Pinpoint the cell where the given text exists, returning its [x, y] midpoint coordinate. 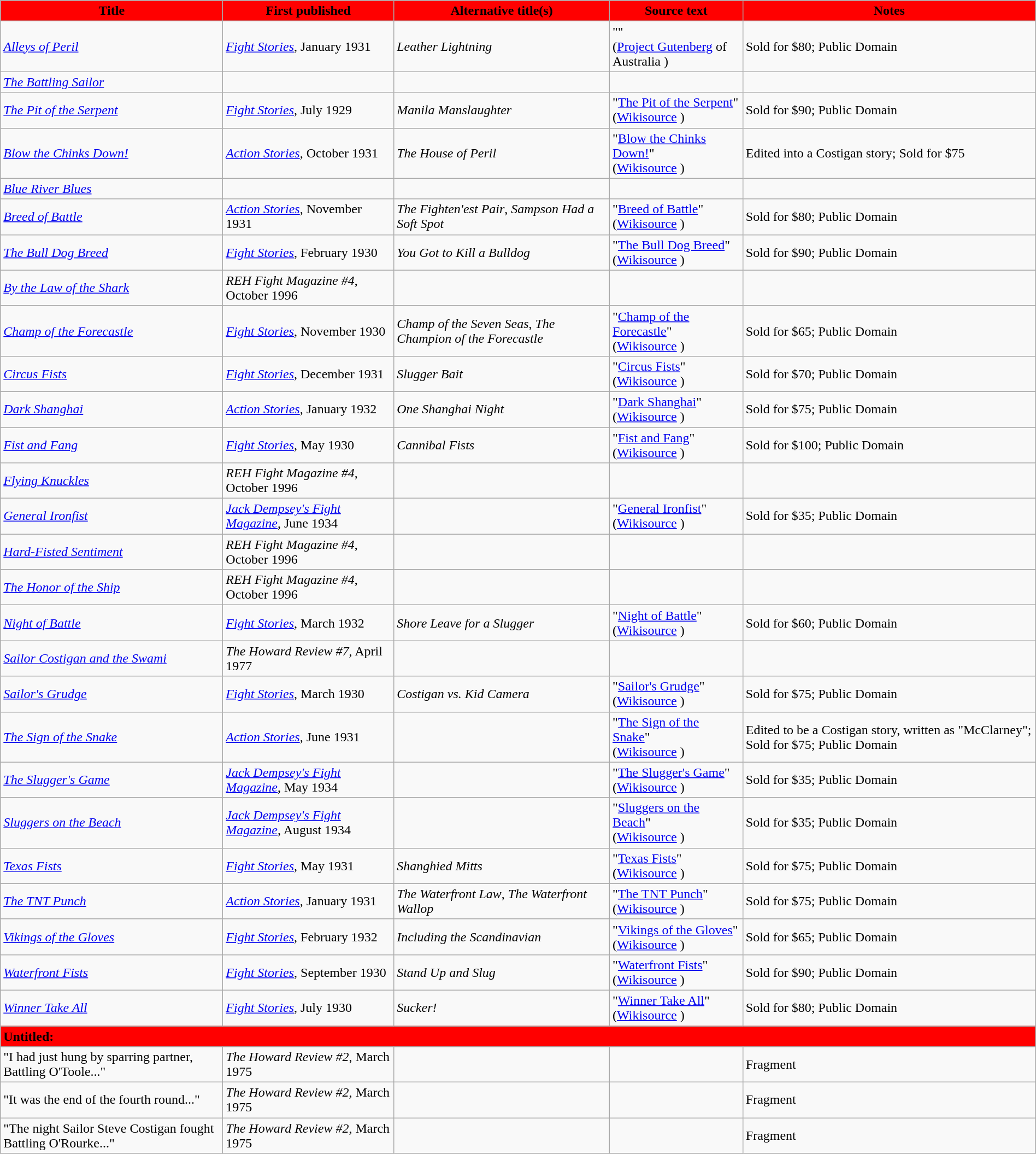
Fight Stories, May 1931 [308, 866]
Night of Battle [111, 623]
"Texas Fists" (Wikisource ) [676, 866]
"Breed of Battle" (Wikisource ) [676, 216]
Fight Stories, December 1931 [308, 374]
Alternative title(s) [502, 11]
Sluggers on the Beach [111, 823]
Sold for $70; Public Domain [889, 374]
Sold for $60; Public Domain [889, 623]
Fight Stories, January 1931 [308, 46]
The Waterfront Law, The Waterfront Wallop [502, 901]
"The Sign of the Snake" (Wikisource ) [676, 737]
First published [308, 11]
Shore Leave for a Slugger [502, 623]
General Ironfist [111, 516]
"Night of Battle" (Wikisource ) [676, 623]
The Fighten'est Pair, Sampson Had a Soft Spot [502, 216]
One Shanghai Night [502, 409]
Texas Fists [111, 866]
Edited to be a Costigan story, written as "McClarney"; Sold for $75; Public Domain [889, 737]
"Vikings of the Gloves" (Wikisource ) [676, 937]
Action Stories, June 1931 [308, 737]
Stand Up and Slug [502, 972]
"The TNT Punch" (Wikisource ) [676, 901]
Action Stories, January 1931 [308, 901]
Fight Stories, July 1929 [308, 110]
The Pit of the Serpent [111, 110]
Vikings of the Gloves [111, 937]
Jack Dempsey's Fight Magazine, August 1934 [308, 823]
"I had just hung by sparring partner, Battling O'Toole..." [111, 1065]
The House of Peril [502, 153]
"The Slugger's Game" (Wikisource ) [676, 780]
Alleys of Peril [111, 46]
"Fist and Fang" (Wikisource ) [676, 445]
"The Pit of the Serpent" (Wikisource ) [676, 110]
"Dark Shanghai" (Wikisource ) [676, 409]
"General Ironfist" (Wikisource ) [676, 516]
Including the Scandinavian [502, 937]
Fight Stories, February 1930 [308, 253]
Jack Dempsey's Fight Magazine, May 1934 [308, 780]
Blow the Chinks Down! [111, 153]
Slugger Bait [502, 374]
"Sluggers on the Beach" (Wikisource ) [676, 823]
Fight Stories, September 1930 [308, 972]
Blue River Blues [111, 189]
Fight Stories, February 1932 [308, 937]
"Circus Fists" (Wikisource ) [676, 374]
The Howard Review #7, April 1977 [308, 658]
"Waterfront Fists" (Wikisource ) [676, 972]
The Slugger's Game [111, 780]
Jack Dempsey's Fight Magazine, June 1934 [308, 516]
Costigan vs. Kid Camera [502, 694]
Action Stories, January 1932 [308, 409]
Hard-Fisted Sentiment [111, 552]
Waterfront Fists [111, 972]
Sold for $100; Public Domain [889, 445]
The Bull Dog Breed [111, 253]
The Battling Sailor [111, 82]
Winner Take All [111, 1008]
"It was the end of the fourth round..." [111, 1100]
Flying Knuckles [111, 481]
Leather Lightning [502, 46]
"Champ of the Forecastle" (Wikisource ) [676, 331]
Edited into a Costigan story; Sold for $75 [889, 153]
Breed of Battle [111, 216]
"Winner Take All" (Wikisource ) [676, 1008]
The TNT Punch [111, 901]
Shanghied Mitts [502, 866]
Sucker! [502, 1008]
Fight Stories, March 1932 [308, 623]
"The Bull Dog Breed" (Wikisource ) [676, 253]
"Sailor's Grudge" (Wikisource ) [676, 694]
Fight Stories, November 1930 [308, 331]
"" (Project Gutenberg of Australia ) [676, 46]
Fight Stories, March 1930 [308, 694]
Fight Stories, July 1930 [308, 1008]
By the Law of the Shark [111, 288]
Untitled: [518, 1036]
Title [111, 11]
Champ of the Forecastle [111, 331]
The Sign of the Snake [111, 737]
"Blow the Chinks Down!" (Wikisource ) [676, 153]
Fight Stories, May 1930 [308, 445]
The Honor of the Ship [111, 587]
Cannibal Fists [502, 445]
Sailor Costigan and the Swami [111, 658]
Dark Shanghai [111, 409]
Circus Fists [111, 374]
Action Stories, November 1931 [308, 216]
Notes [889, 11]
Champ of the Seven Seas, The Champion of the Forecastle [502, 331]
Source text [676, 11]
Fist and Fang [111, 445]
Manila Manslaughter [502, 110]
Action Stories, October 1931 [308, 153]
Sailor's Grudge [111, 694]
"The night Sailor Steve Costigan fought Battling O'Rourke..." [111, 1136]
You Got to Kill a Bulldog [502, 253]
